Provide the [X, Y] coordinate of the cell's center where the given text is located.  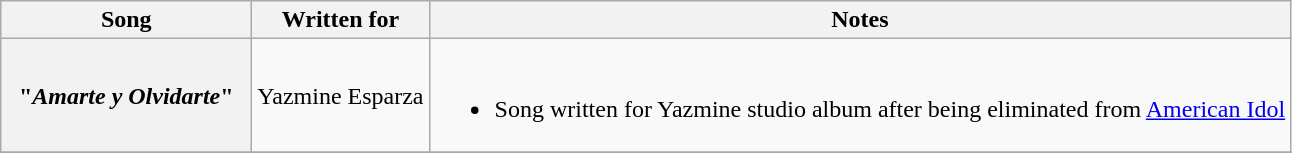
"Amarte y Olvidarte" [126, 96]
Yazmine Esparza [340, 96]
Song [126, 20]
Song written for Yazmine studio album after being eliminated from American Idol [860, 96]
Notes [860, 20]
Written for [340, 20]
